Provide the (x, y) coordinate of the cell's center where the given text is located.  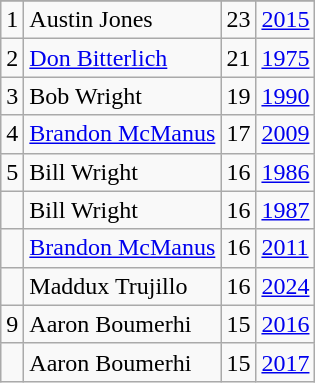
9 (12, 324)
1986 (286, 172)
2011 (286, 248)
2016 (286, 324)
Austin Jones (122, 20)
2017 (286, 362)
5 (12, 172)
1975 (286, 58)
Maddux Trujillo (122, 286)
1990 (286, 96)
2024 (286, 286)
23 (238, 20)
2 (12, 58)
1987 (286, 210)
Don Bitterlich (122, 58)
21 (238, 58)
2009 (286, 134)
4 (12, 134)
2015 (286, 20)
3 (12, 96)
17 (238, 134)
19 (238, 96)
Bob Wright (122, 96)
1 (12, 20)
